Search for the cell housing the specified text and yield its (x, y) center coordinate. 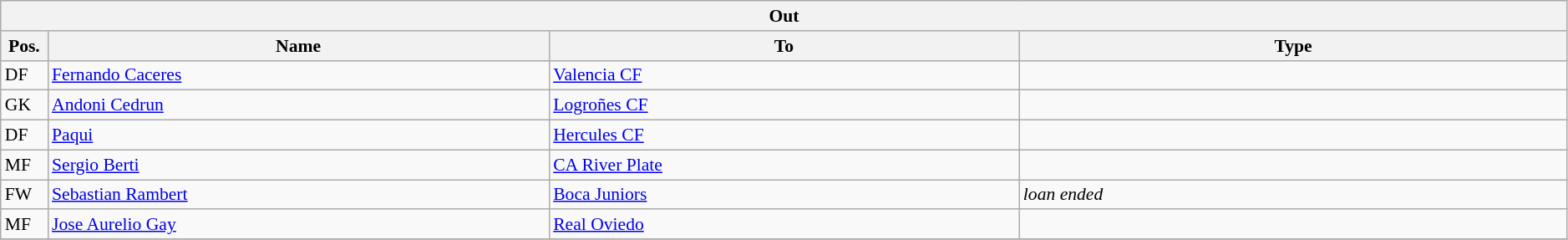
Jose Aurelio Gay (298, 225)
CA River Plate (784, 165)
To (784, 46)
Real Oviedo (784, 225)
Valencia CF (784, 75)
Pos. (24, 46)
GK (24, 105)
Hercules CF (784, 135)
Logroñes CF (784, 105)
loan ended (1293, 195)
Name (298, 46)
Paqui (298, 135)
Out (784, 16)
Andoni Cedrun (298, 105)
Fernando Caceres (298, 75)
Sebastian Rambert (298, 195)
Boca Juniors (784, 195)
Type (1293, 46)
FW (24, 195)
Sergio Berti (298, 165)
